Detect which cell encompasses the target text, then output its (X, Y) center coordinate. 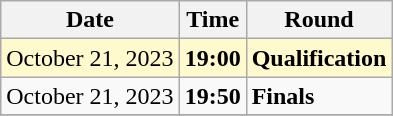
19:50 (212, 96)
Finals (319, 96)
Time (212, 20)
19:00 (212, 58)
Round (319, 20)
Qualification (319, 58)
Date (90, 20)
